Provide the [x, y] coordinate of the cell's center where the given text is located.  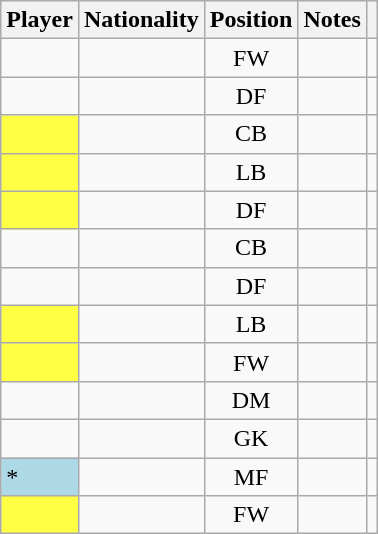
Player [40, 20]
Notes [332, 20]
DM [251, 400]
GK [251, 438]
Position [251, 20]
* [40, 477]
Nationality [141, 20]
MF [251, 477]
